Detect which cell encompasses the target text, then output its (x, y) center coordinate. 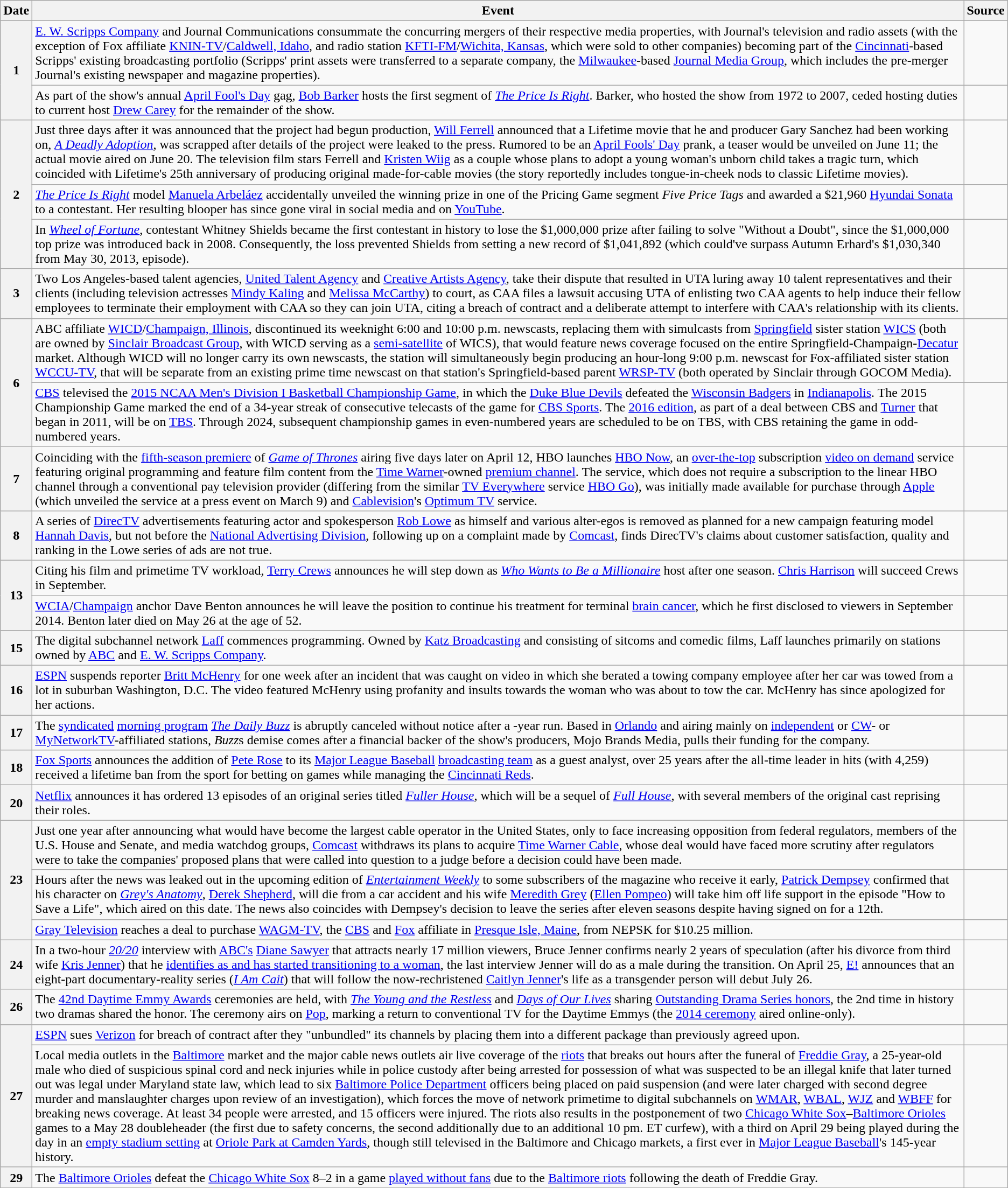
7 (16, 478)
24 (16, 965)
13 (16, 595)
3 (16, 293)
Event (498, 11)
29 (16, 1177)
18 (16, 768)
6 (16, 382)
2 (16, 194)
16 (16, 690)
ESPN sues Verizon for breach of contract after they "unbundled" its channels by placing them into a different package than previously agreed upon. (498, 1035)
20 (16, 802)
26 (16, 1007)
27 (16, 1095)
1 (16, 71)
15 (16, 648)
Gray Television reaches a deal to purchase WAGM-TV, the CBS and Fox affiliate in Presque Isle, Maine, from NEPSK for $10.25 million. (498, 930)
23 (16, 880)
17 (16, 732)
The Baltimore Orioles defeat the Chicago White Sox 8–2 in a game played without fans due to the Baltimore riots following the death of Freddie Gray. (498, 1177)
Source (985, 11)
8 (16, 535)
Date (16, 11)
